Return (X, Y) of the center of cell containing provided text 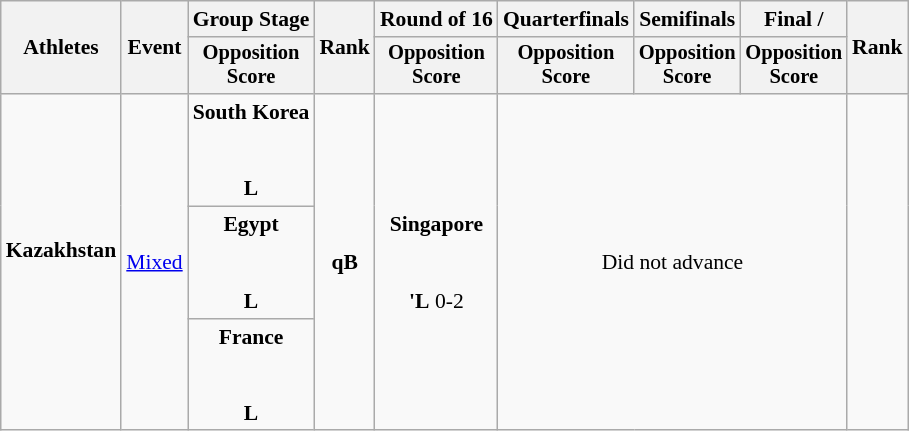
Event (154, 48)
Semifinals (688, 19)
qB (344, 262)
Singapore'L 0-2 (436, 262)
Group Stage (252, 19)
Kazakhstan (61, 262)
Mixed (154, 262)
Quarterfinals (566, 19)
Final / (794, 19)
Round of 16 (436, 19)
Did not advance (672, 262)
South KoreaL (252, 150)
FranceL (252, 375)
EgyptL (252, 263)
Athletes (61, 48)
